Return the (X, Y) coordinate for the center point of the cell that contains the specified text.  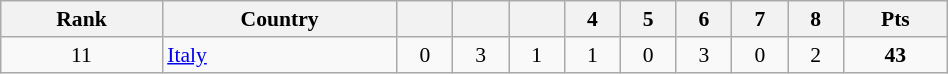
Italy (280, 55)
5 (648, 19)
11 (82, 55)
2 (816, 55)
6 (704, 19)
8 (816, 19)
4 (592, 19)
Pts (895, 19)
7 (760, 19)
Country (280, 19)
Rank (82, 19)
43 (895, 55)
